From the cell containing the given text, extract its center point as (X, Y) coordinate. 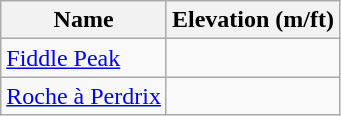
Elevation (m/ft) (252, 20)
Fiddle Peak (84, 58)
Roche à Perdrix (84, 96)
Name (84, 20)
